Search for the cell housing the specified text and yield its [x, y] center coordinate. 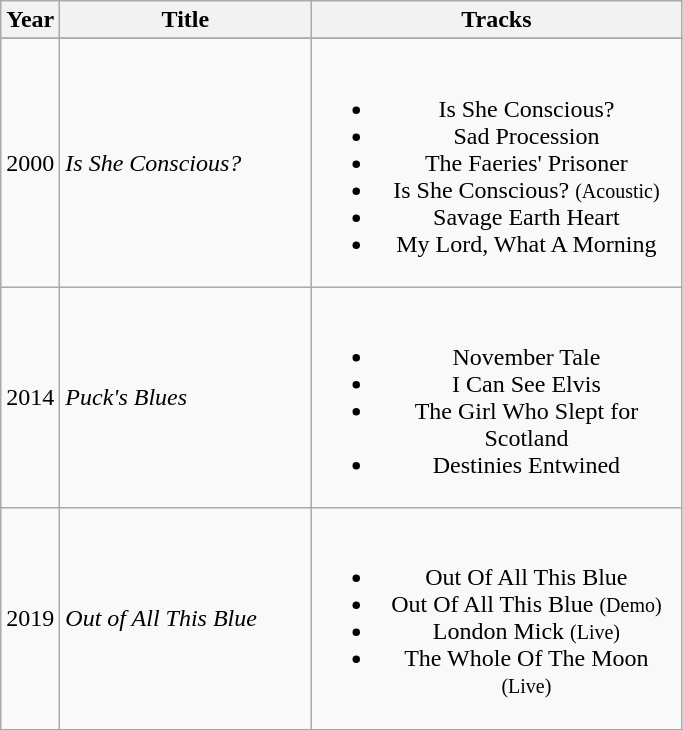
Tracks [496, 20]
Out Of All This BlueOut Of All This Blue (Demo)London Mick (Live)The Whole Of The Moon (Live) [496, 618]
November TaleI Can See ElvisThe Girl Who Slept for ScotlandDestinies Entwined [496, 398]
Puck's Blues [186, 398]
Out of All This Blue [186, 618]
Is She Conscious?Sad ProcessionThe Faeries' PrisonerIs She Conscious? (Acoustic)Savage Earth HeartMy Lord, What A Morning [496, 163]
2019 [30, 618]
Title [186, 20]
2000 [30, 163]
2014 [30, 398]
Year [30, 20]
Is She Conscious? [186, 163]
